Output the [x, y] coordinate of the center of the cell containing the given text.  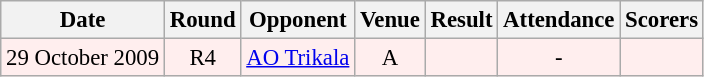
AO Trikala [298, 58]
R4 [202, 58]
Opponent [298, 20]
Round [202, 20]
Venue [390, 20]
A [390, 58]
Result [462, 20]
Scorers [662, 20]
29 October 2009 [83, 58]
Attendance [559, 20]
- [559, 58]
Date [83, 20]
